Output the [X, Y] coordinate of the center of the cell containing the given text.  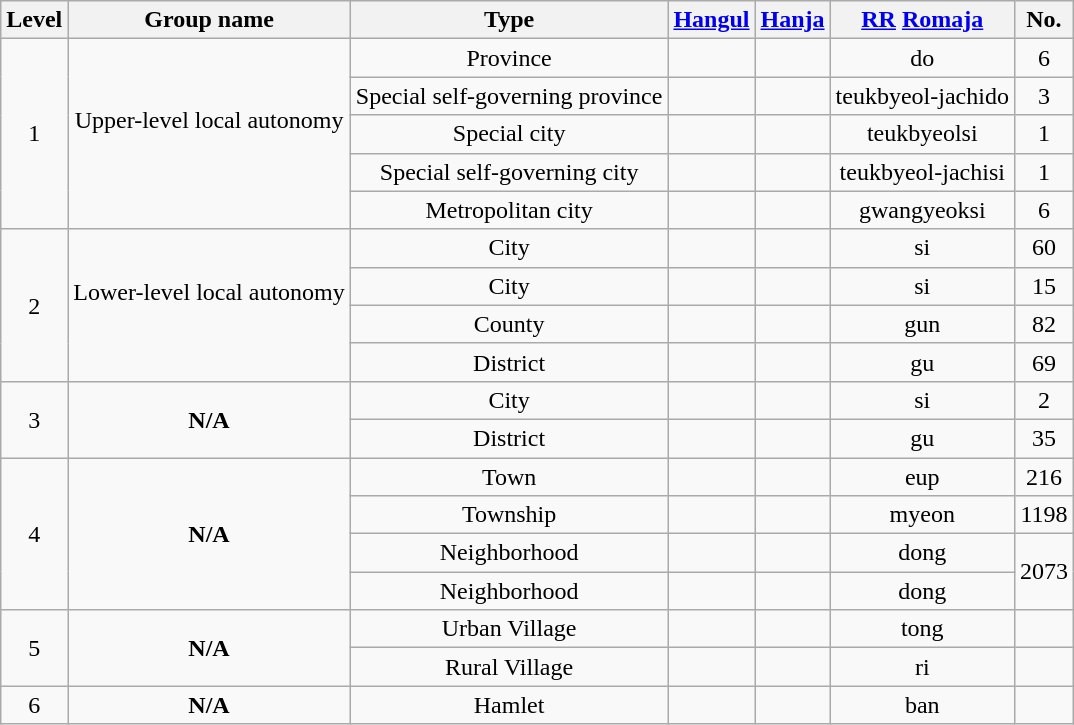
RR Romaja [922, 20]
5 [34, 648]
Level [34, 20]
ban [922, 705]
Hamlet [509, 705]
Hangul [712, 20]
35 [1044, 438]
Town [509, 477]
County [509, 324]
myeon [922, 515]
Metropolitan city [509, 210]
teukbyeol-jachisi [922, 172]
No. [1044, 20]
216 [1044, 477]
15 [1044, 286]
Type [509, 20]
2073 [1044, 572]
gun [922, 324]
4 [34, 534]
Lower-level local autonomy [209, 305]
do [922, 58]
Township [509, 515]
Rural Village [509, 667]
Upper-level local autonomy [209, 134]
Group name [209, 20]
gwangyeoksi [922, 210]
teukbyeol-jachido [922, 96]
eup [922, 477]
teukbyeolsi [922, 134]
Urban Village [509, 629]
Special city [509, 134]
Special self-governing city [509, 172]
69 [1044, 362]
Province [509, 58]
Hanja [792, 20]
82 [1044, 324]
1198 [1044, 515]
tong [922, 629]
ri [922, 667]
Special self-governing province [509, 96]
60 [1044, 248]
